Scan for the cell matching the given text and deliver its (X, Y) coordinate at center. 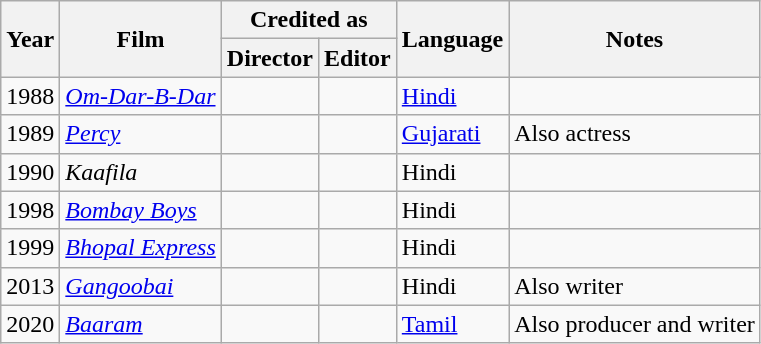
1988 (30, 96)
Year (30, 39)
1999 (30, 248)
Gujarati (452, 134)
Notes (635, 39)
Tamil (452, 324)
Kaafila (140, 172)
Editor (358, 58)
2020 (30, 324)
Language (452, 39)
1989 (30, 134)
Bombay Boys (140, 210)
Credited as (308, 20)
Om-Dar-B-Dar (140, 96)
Bhopal Express (140, 248)
Gangoobai (140, 286)
Also actress (635, 134)
2013 (30, 286)
1998 (30, 210)
Also writer (635, 286)
Film (140, 39)
1990 (30, 172)
Also producer and writer (635, 324)
Percy (140, 134)
Baaram (140, 324)
Director (270, 58)
